Capture the cell that displays the provided text and extract its (X, Y) central coordinate. 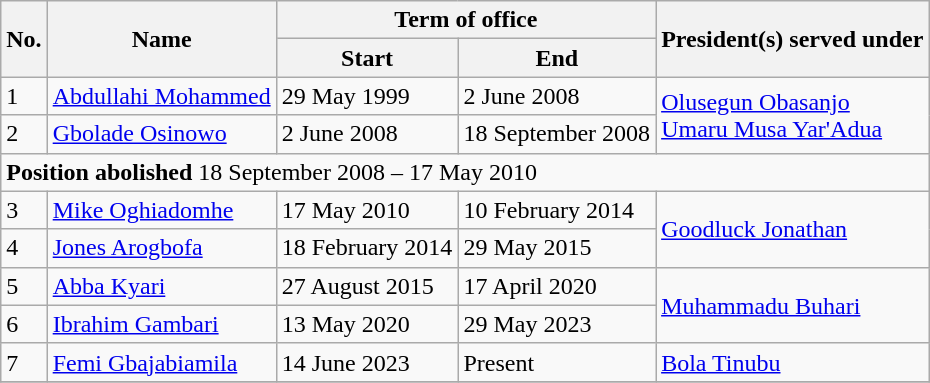
10 February 2014 (557, 210)
Bola Tinubu (792, 362)
29 May 2015 (557, 248)
Present (557, 362)
17 April 2020 (557, 286)
4 (24, 248)
14 June 2023 (367, 362)
17 May 2010 (367, 210)
13 May 2020 (367, 324)
Start (367, 58)
President(s) served under (792, 39)
27 August 2015 (367, 286)
Jones Arogbofa (162, 248)
Olusegun ObasanjoUmaru Musa Yar'Adua (792, 115)
Abdullahi Mohammed (162, 96)
1 (24, 96)
3 (24, 210)
29 May 2023 (557, 324)
Femi Gbajabiamila (162, 362)
Position abolished 18 September 2008 – 17 May 2010 (465, 172)
End (557, 58)
2 (24, 134)
7 (24, 362)
Mike Oghiadomhe (162, 210)
Gbolade Osinowo (162, 134)
Muhammadu Buhari (792, 305)
Goodluck Jonathan (792, 229)
Name (162, 39)
6 (24, 324)
Ibrahim Gambari (162, 324)
Abba Kyari (162, 286)
5 (24, 286)
18 February 2014 (367, 248)
No. (24, 39)
18 September 2008 (557, 134)
29 May 1999 (367, 96)
Term of office (466, 20)
